Detect which cell encompasses the target text, then output its (x, y) center coordinate. 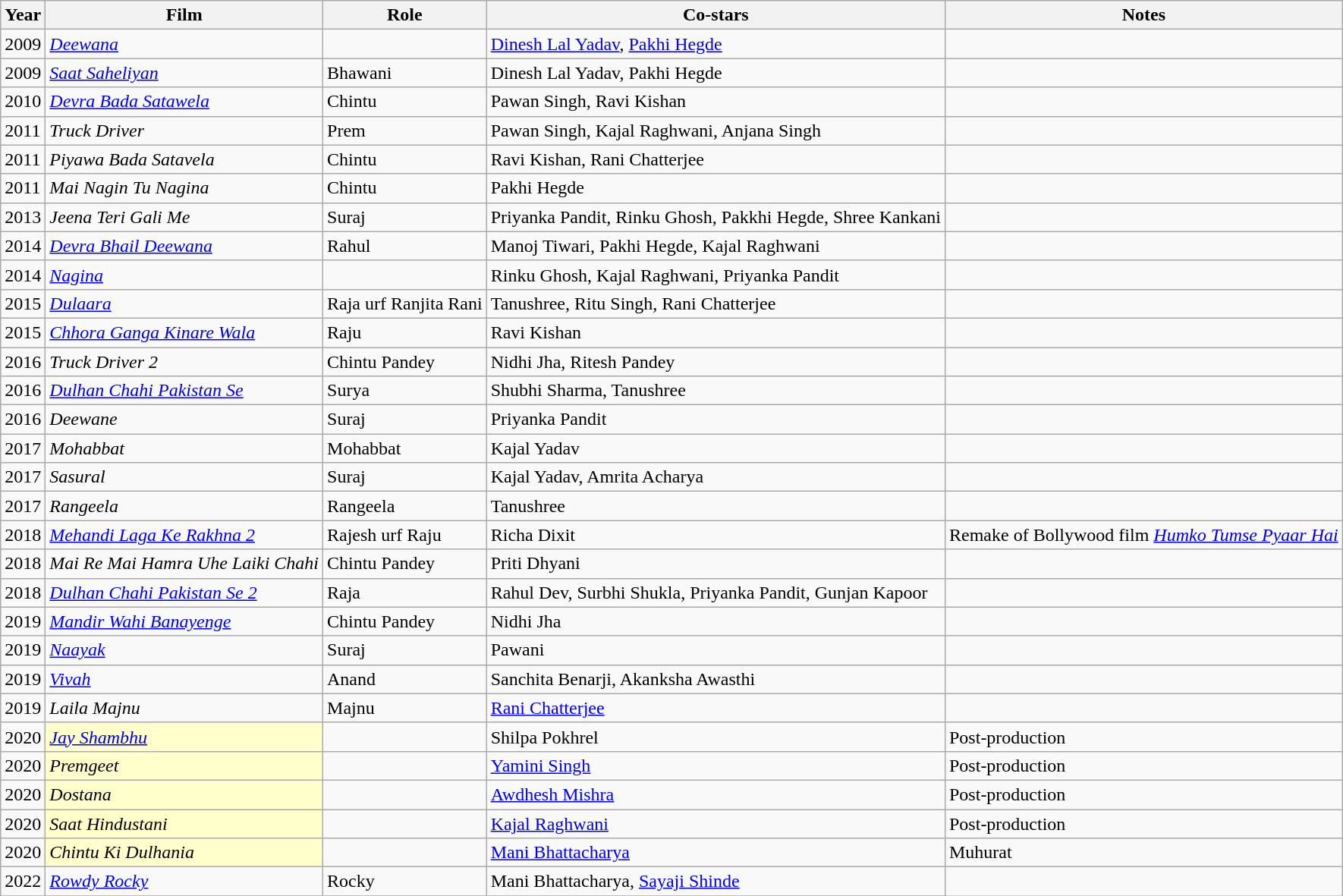
Film (184, 15)
Rinku Ghosh, Kajal Raghwani, Priyanka Pandit (716, 275)
Kajal Yadav (716, 448)
Nidhi Jha, Ritesh Pandey (716, 362)
Ravi Kishan, Rani Chatterjee (716, 159)
Sasural (184, 477)
Tanushree, Ritu Singh, Rani Chatterjee (716, 303)
Rowdy Rocky (184, 882)
Rahul Dev, Surbhi Shukla, Priyanka Pandit, Gunjan Kapoor (716, 593)
Dulhan Chahi Pakistan Se (184, 391)
Nidhi Jha (716, 621)
Surya (405, 391)
Truck Driver 2 (184, 362)
2013 (23, 217)
Tanushree (716, 506)
Rajesh urf Raju (405, 535)
Manoj Tiwari, Pakhi Hegde, Kajal Raghwani (716, 246)
Kajal Yadav, Amrita Acharya (716, 477)
Mani Bhattacharya (716, 853)
Remake of Bollywood film Humko Tumse Pyaar Hai (1143, 535)
Dulaara (184, 303)
Pawani (716, 650)
Nagina (184, 275)
Deewane (184, 420)
Role (405, 15)
Saat Hindustani (184, 823)
Ravi Kishan (716, 332)
Rani Chatterjee (716, 708)
Mai Nagin Tu Nagina (184, 188)
Majnu (405, 708)
Notes (1143, 15)
Jay Shambhu (184, 737)
Rocky (405, 882)
Shubhi Sharma, Tanushree (716, 391)
Jeena Teri Gali Me (184, 217)
Chintu Ki Dulhania (184, 853)
Saat Saheliyan (184, 73)
Chhora Ganga Kinare Wala (184, 332)
Mehandi Laga Ke Rakhna 2 (184, 535)
Naayak (184, 650)
Mani Bhattacharya, Sayaji Shinde (716, 882)
Year (23, 15)
Devra Bhail Deewana (184, 246)
Kajal Raghwani (716, 823)
Bhawani (405, 73)
Raja (405, 593)
Truck Driver (184, 130)
Anand (405, 679)
Pawan Singh, Kajal Raghwani, Anjana Singh (716, 130)
Dostana (184, 794)
2010 (23, 102)
Piyawa Bada Satavela (184, 159)
Pakhi Hegde (716, 188)
Priyanka Pandit, Rinku Ghosh, Pakkhi Hegde, Shree Kankani (716, 217)
Prem (405, 130)
Sanchita Benarji, Akanksha Awasthi (716, 679)
Devra Bada Satawela (184, 102)
Deewana (184, 44)
Rahul (405, 246)
Vivah (184, 679)
Raja urf Ranjita Rani (405, 303)
2022 (23, 882)
Co-stars (716, 15)
Laila Majnu (184, 708)
Priyanka Pandit (716, 420)
Priti Dhyani (716, 564)
Dulhan Chahi Pakistan Se 2 (184, 593)
Muhurat (1143, 853)
Premgeet (184, 766)
Mai Re Mai Hamra Uhe Laiki Chahi (184, 564)
Mandir Wahi Banayenge (184, 621)
Awdhesh Mishra (716, 794)
Shilpa Pokhrel (716, 737)
Richa Dixit (716, 535)
Yamini Singh (716, 766)
Raju (405, 332)
Pawan Singh, Ravi Kishan (716, 102)
